Pinpoint the cell where the given text exists, returning its [X, Y] midpoint coordinate. 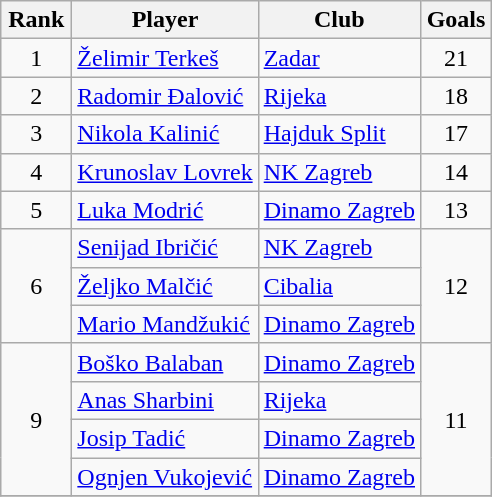
17 [456, 134]
Goals [456, 20]
18 [456, 96]
Anas Sharbini [165, 400]
6 [36, 286]
14 [456, 172]
Željko Malčić [165, 286]
Ognjen Vukojević [165, 477]
13 [456, 210]
Hajduk Split [339, 134]
1 [36, 58]
Player [165, 20]
Club [339, 20]
Mario Mandžukić [165, 324]
11 [456, 419]
Rank [36, 20]
Nikola Kalinić [165, 134]
9 [36, 419]
Josip Tadić [165, 438]
Luka Modrić [165, 210]
Senijad Ibričić [165, 248]
Cibalia [339, 286]
12 [456, 286]
4 [36, 172]
Želimir Terkeš [165, 58]
Boško Balaban [165, 362]
5 [36, 210]
Krunoslav Lovrek [165, 172]
3 [36, 134]
2 [36, 96]
21 [456, 58]
Zadar [339, 58]
Radomir Đalović [165, 96]
